Determine the (x, y) coordinate at the center of the cell enclosing the given text.  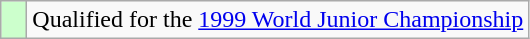
Qualified for the 1999 World Junior Championship (278, 20)
